Extract the (x, y) coordinate from the center of the cell holding the provided text.  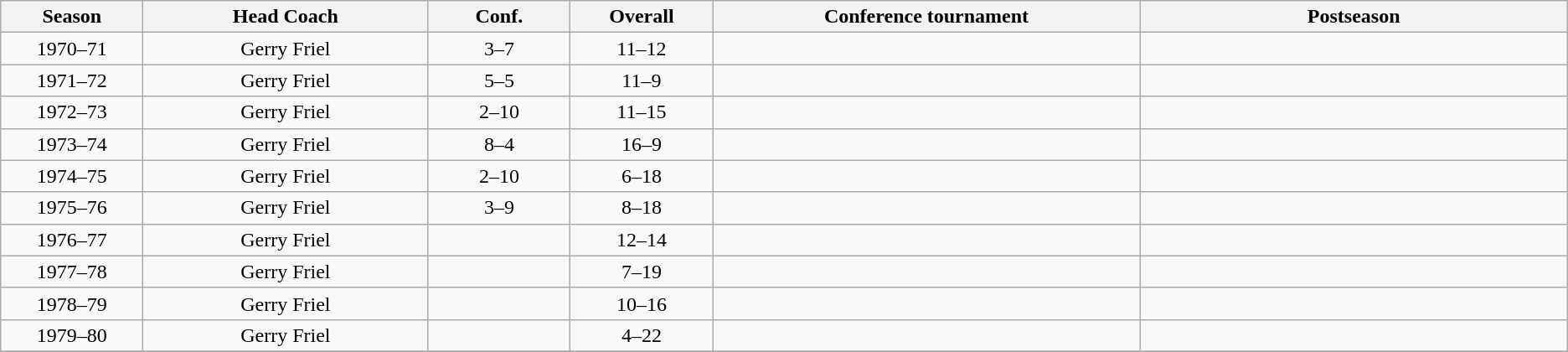
11–9 (642, 80)
Overall (642, 17)
3–7 (499, 49)
Season (72, 17)
Conference tournament (926, 17)
8–18 (642, 208)
10–16 (642, 303)
3–9 (499, 208)
16–9 (642, 144)
5–5 (499, 80)
8–4 (499, 144)
Conf. (499, 17)
1973–74 (72, 144)
1977–78 (72, 272)
1978–79 (72, 303)
1972–73 (72, 112)
6–18 (642, 176)
1974–75 (72, 176)
Postseason (1354, 17)
1970–71 (72, 49)
7–19 (642, 272)
4–22 (642, 335)
1975–76 (72, 208)
Head Coach (286, 17)
12–14 (642, 240)
1976–77 (72, 240)
11–12 (642, 49)
1979–80 (72, 335)
11–15 (642, 112)
1971–72 (72, 80)
